Scan for the cell matching the given text and deliver its (x, y) coordinate at center. 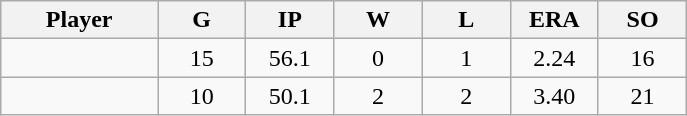
Player (80, 20)
G (202, 20)
10 (202, 96)
50.1 (290, 96)
3.40 (554, 96)
L (466, 20)
1 (466, 58)
21 (642, 96)
0 (378, 58)
16 (642, 58)
15 (202, 58)
IP (290, 20)
ERA (554, 20)
2.24 (554, 58)
W (378, 20)
56.1 (290, 58)
SO (642, 20)
